Detect which cell encompasses the target text, then output its [X, Y] center coordinate. 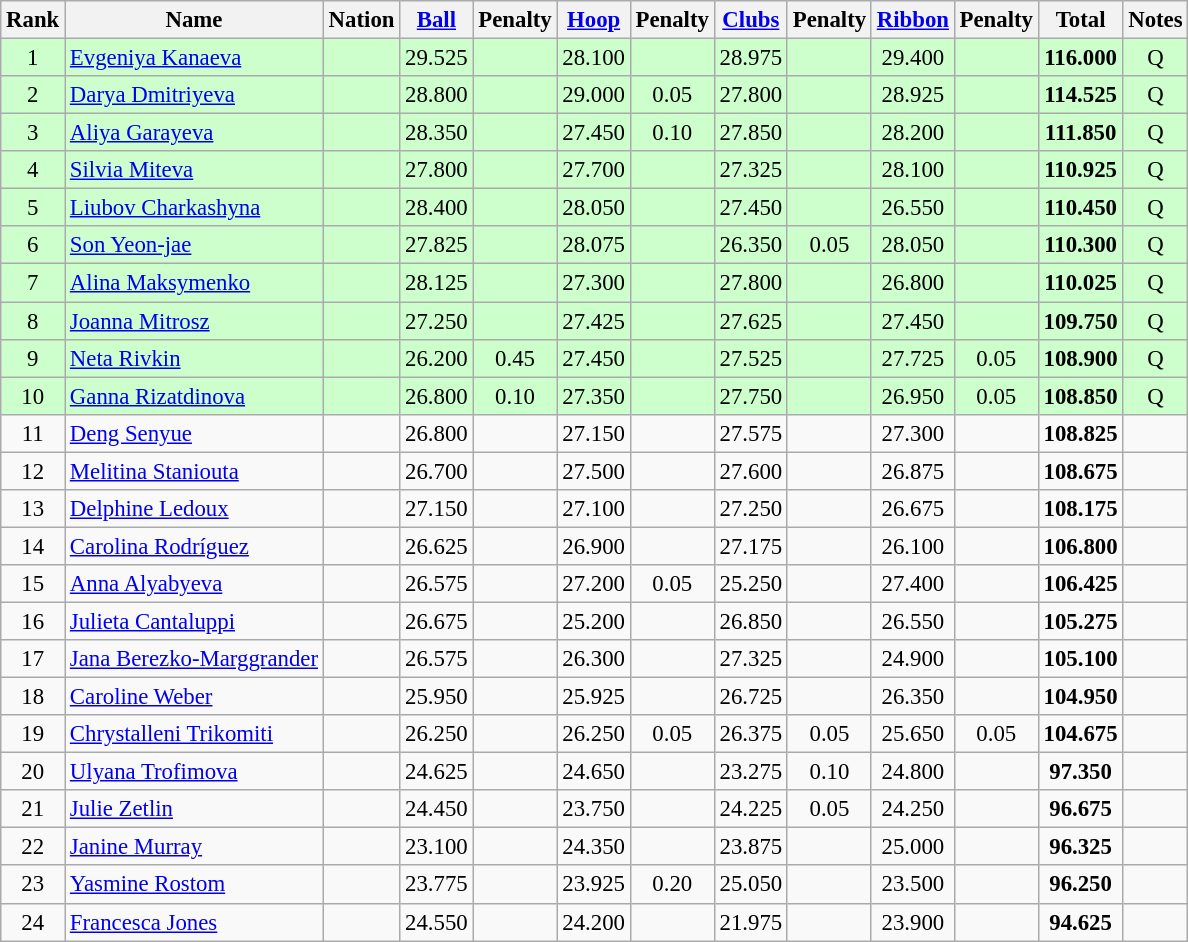
25.050 [750, 885]
23.100 [436, 847]
21.975 [750, 922]
25.925 [594, 697]
2 [33, 95]
5 [33, 208]
109.750 [1080, 321]
24.625 [436, 772]
27.625 [750, 321]
114.525 [1080, 95]
Notes [1156, 20]
Ribbon [912, 20]
Total [1080, 20]
97.350 [1080, 772]
26.850 [750, 621]
27.700 [594, 170]
110.300 [1080, 245]
Nation [361, 20]
29.400 [912, 58]
Liubov Charkashyna [194, 208]
26.900 [594, 546]
Hoop [594, 20]
Evgeniya Kanaeva [194, 58]
16 [33, 621]
104.950 [1080, 697]
Francesca Jones [194, 922]
Carolina Rodríguez [194, 546]
27.500 [594, 471]
Delphine Ledoux [194, 509]
23.775 [436, 885]
Aliya Garayeva [194, 133]
23.900 [912, 922]
26.100 [912, 546]
Deng Senyue [194, 433]
1 [33, 58]
26.875 [912, 471]
104.675 [1080, 734]
28.400 [436, 208]
24.450 [436, 809]
24.650 [594, 772]
Darya Dmitriyeva [194, 95]
96.325 [1080, 847]
27.725 [912, 358]
Clubs [750, 20]
28.800 [436, 95]
Ball [436, 20]
29.525 [436, 58]
9 [33, 358]
96.675 [1080, 809]
110.025 [1080, 283]
23.275 [750, 772]
26.700 [436, 471]
28.200 [912, 133]
26.725 [750, 697]
25.000 [912, 847]
29.000 [594, 95]
26.200 [436, 358]
28.975 [750, 58]
27.825 [436, 245]
25.200 [594, 621]
23.500 [912, 885]
96.250 [1080, 885]
20 [33, 772]
27.575 [750, 433]
25.650 [912, 734]
14 [33, 546]
17 [33, 659]
Anna Alyabyeva [194, 584]
Joanna Mitrosz [194, 321]
0.45 [515, 358]
4 [33, 170]
106.800 [1080, 546]
24.200 [594, 922]
24.225 [750, 809]
26.375 [750, 734]
Melitina Staniouta [194, 471]
Jana Berezko-Marggrander [194, 659]
12 [33, 471]
15 [33, 584]
28.350 [436, 133]
116.000 [1080, 58]
108.850 [1080, 396]
108.175 [1080, 509]
105.100 [1080, 659]
26.300 [594, 659]
27.100 [594, 509]
Julie Zetlin [194, 809]
27.350 [594, 396]
110.450 [1080, 208]
27.400 [912, 584]
27.175 [750, 546]
105.275 [1080, 621]
23.875 [750, 847]
108.825 [1080, 433]
24.800 [912, 772]
25.950 [436, 697]
94.625 [1080, 922]
22 [33, 847]
24.350 [594, 847]
0.20 [672, 885]
Yasmine Rostom [194, 885]
Ganna Rizatdinova [194, 396]
27.200 [594, 584]
27.600 [750, 471]
27.425 [594, 321]
23.750 [594, 809]
19 [33, 734]
Caroline Weber [194, 697]
18 [33, 697]
28.075 [594, 245]
Son Yeon-jae [194, 245]
Janine Murray [194, 847]
25.250 [750, 584]
110.925 [1080, 170]
Chrystalleni Trikomiti [194, 734]
24 [33, 922]
28.125 [436, 283]
27.850 [750, 133]
Julieta Cantaluppi [194, 621]
13 [33, 509]
108.675 [1080, 471]
26.625 [436, 546]
27.750 [750, 396]
8 [33, 321]
3 [33, 133]
11 [33, 433]
7 [33, 283]
Neta Rivkin [194, 358]
6 [33, 245]
21 [33, 809]
Alina Maksymenko [194, 283]
24.900 [912, 659]
27.525 [750, 358]
28.925 [912, 95]
26.950 [912, 396]
106.425 [1080, 584]
Name [194, 20]
Silvia Miteva [194, 170]
23.925 [594, 885]
108.900 [1080, 358]
111.850 [1080, 133]
10 [33, 396]
Rank [33, 20]
Ulyana Trofimova [194, 772]
24.250 [912, 809]
24.550 [436, 922]
23 [33, 885]
